Search for the cell housing the specified text and yield its [X, Y] center coordinate. 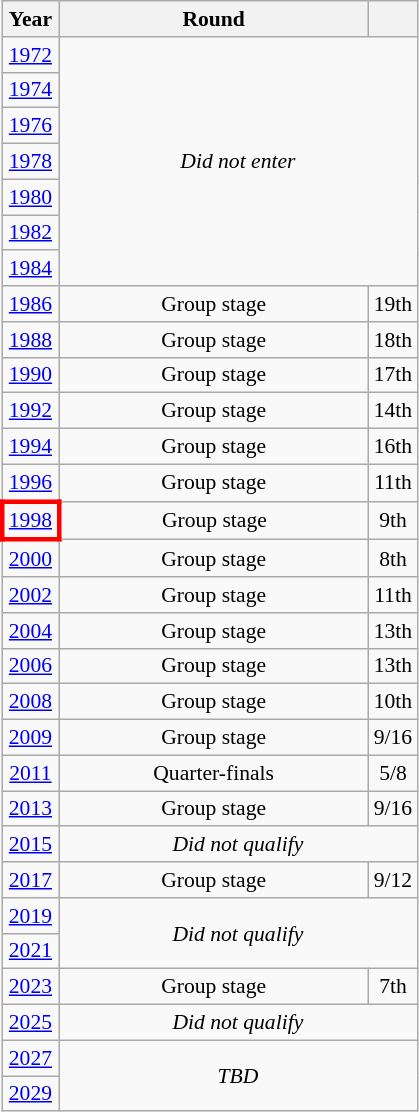
19th [394, 304]
2017 [30, 880]
2027 [30, 1058]
2006 [30, 666]
8th [394, 558]
TBD [238, 1076]
2023 [30, 987]
1972 [30, 55]
1998 [30, 520]
2029 [30, 1094]
9th [394, 520]
2019 [30, 916]
2000 [30, 558]
2002 [30, 595]
1988 [30, 340]
17th [394, 375]
2015 [30, 845]
18th [394, 340]
Year [30, 19]
Did not enter [238, 162]
1978 [30, 162]
Round [214, 19]
1996 [30, 482]
1976 [30, 126]
9/12 [394, 880]
14th [394, 411]
16th [394, 447]
1992 [30, 411]
7th [394, 987]
10th [394, 702]
2004 [30, 631]
Quarter-finals [214, 773]
1984 [30, 269]
1982 [30, 233]
2011 [30, 773]
1986 [30, 304]
5/8 [394, 773]
2021 [30, 951]
1980 [30, 197]
2025 [30, 1023]
2013 [30, 809]
1974 [30, 90]
2009 [30, 738]
1994 [30, 447]
1990 [30, 375]
2008 [30, 702]
